Output the (x, y) coordinate of the center of the cell containing the given text.  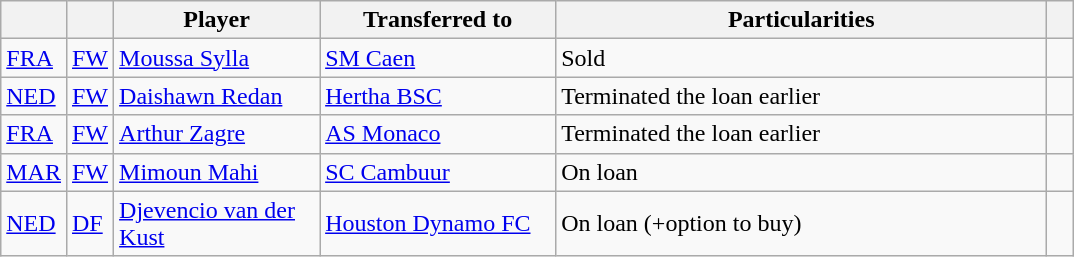
Mimoun Mahi (217, 172)
SM Caen (438, 58)
DF (90, 224)
MAR (34, 172)
Player (217, 20)
Hertha BSC (438, 96)
Transferred to (438, 20)
AS Monaco (438, 134)
Daishawn Redan (217, 96)
Moussa Sylla (217, 58)
Sold (802, 58)
Houston Dynamo FC (438, 224)
Arthur Zagre (217, 134)
On loan (+option to buy) (802, 224)
Djevencio van der Kust (217, 224)
Particularities (802, 20)
SC Cambuur (438, 172)
On loan (802, 172)
